Search for the cell housing the specified text and yield its (x, y) center coordinate. 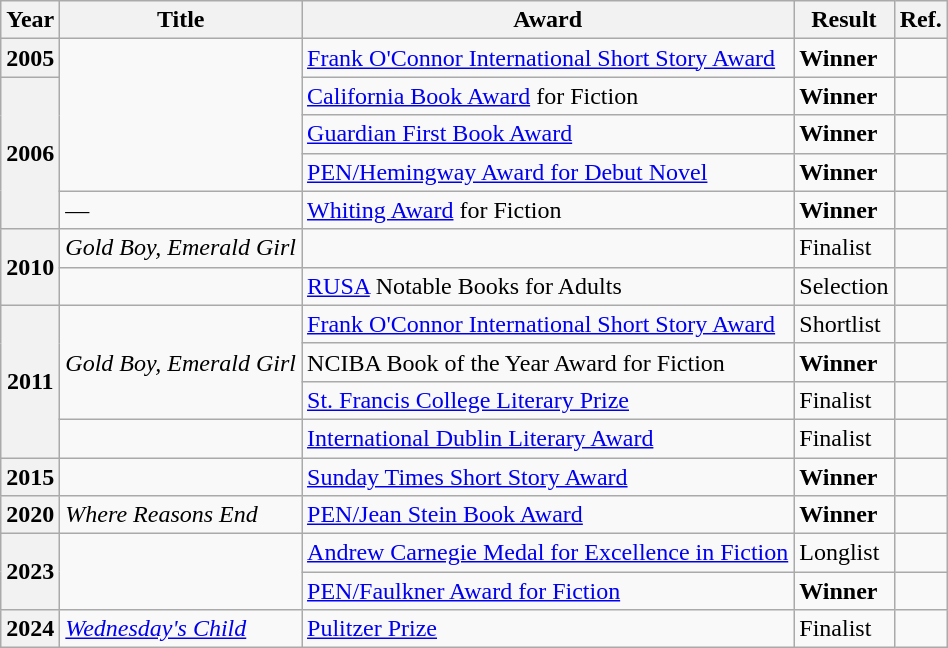
NCIBA Book of the Year Award for Fiction (548, 362)
California Book Award for Fiction (548, 96)
PEN/Jean Stein Book Award (548, 515)
2015 (30, 477)
2023 (30, 572)
Title (181, 20)
2011 (30, 381)
RUSA Notable Books for Adults (548, 286)
PEN/Faulkner Award for Fiction (548, 591)
2024 (30, 629)
Whiting Award for Fiction (548, 210)
St. Francis College Literary Prize (548, 400)
— (181, 210)
Ref. (920, 20)
2010 (30, 267)
Result (844, 20)
International Dublin Literary Award (548, 438)
Pulitzer Prize (548, 629)
Longlist (844, 553)
Year (30, 20)
Andrew Carnegie Medal for Excellence in Fiction (548, 553)
Guardian First Book Award (548, 134)
PEN/Hemingway Award for Debut Novel (548, 172)
2005 (30, 58)
Shortlist (844, 324)
2006 (30, 153)
Where Reasons End (181, 515)
Sunday Times Short Story Award (548, 477)
2020 (30, 515)
Wednesday's Child (181, 629)
Award (548, 20)
Selection (844, 286)
